Determine the [x, y] coordinate at the center of the cell enclosing the given text.  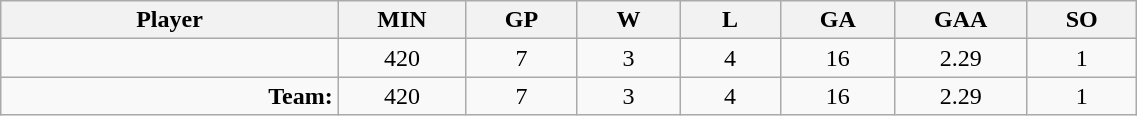
GA [838, 20]
GAA [961, 20]
W [628, 20]
Player [170, 20]
L [730, 20]
GP [522, 20]
SO [1081, 20]
Team: [170, 96]
MIN [402, 20]
